Return the (X, Y) coordinate for the center point of the cell that contains the specified text.  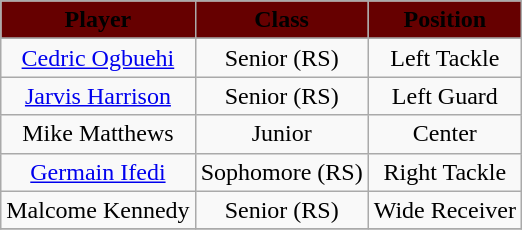
Mike Matthews (98, 134)
Cedric Ogbuehi (98, 58)
Germain Ifedi (98, 172)
Right Tackle (444, 172)
Player (98, 20)
Malcome Kennedy (98, 210)
Center (444, 134)
Jarvis Harrison (98, 96)
Left Guard (444, 96)
Class (282, 20)
Left Tackle (444, 58)
Wide Receiver (444, 210)
Junior (282, 134)
Position (444, 20)
Sophomore (RS) (282, 172)
